Find where the given text appears and provide that cell's center as [x, y] coordinate. 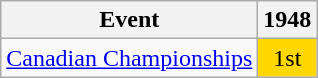
Canadian Championships [130, 58]
1948 [288, 20]
1st [288, 58]
Event [130, 20]
